Extract the [x, y] coordinate from the center of the cell holding the provided text.  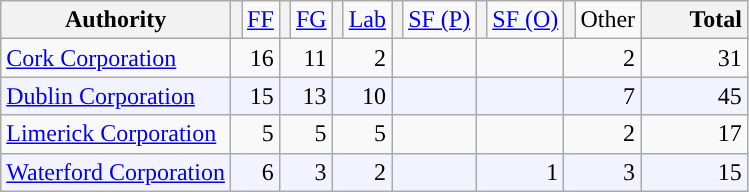
SF (P) [440, 20]
17 [694, 134]
SF (O) [526, 20]
Other [608, 20]
FF [261, 20]
1 [520, 172]
Total [694, 20]
FG [311, 20]
11 [306, 58]
7 [602, 96]
16 [254, 58]
6 [254, 172]
45 [694, 96]
13 [306, 96]
Waterford Corporation [116, 172]
Authority [116, 20]
Cork Corporation [116, 58]
Limerick Corporation [116, 134]
31 [694, 58]
Lab [367, 20]
Dublin Corporation [116, 96]
10 [362, 96]
